Pinpoint the cell where the given text exists, returning its (x, y) midpoint coordinate. 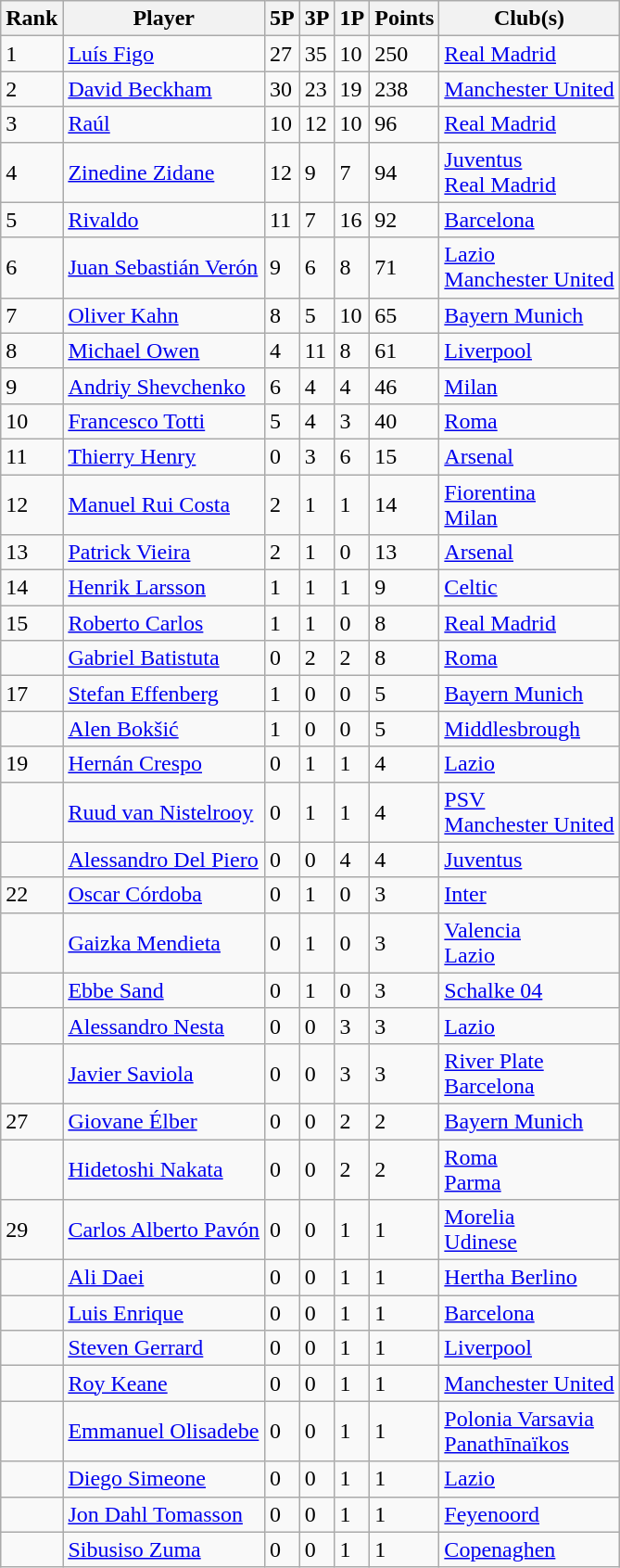
Schalke 04 (529, 990)
23 (317, 89)
92 (404, 220)
Hertha Berlino (529, 1278)
Sibusiso Zuma (164, 1549)
Hidetoshi Nakata (164, 1168)
Ali Daei (164, 1278)
Feyenoord (529, 1514)
Giovane Élber (164, 1121)
Raúl (164, 124)
Jon Dahl Tomasson (164, 1514)
Club(s) (529, 19)
Henrik Larsson (164, 588)
Inter (529, 895)
Alessandro Del Piero (164, 860)
61 (404, 351)
17 (32, 694)
Player (164, 19)
3P (317, 19)
Ruud van Nistelrooy (164, 812)
1P (352, 19)
Fiorentina Milan (529, 504)
PSV Manchester United (529, 812)
Roberto Carlos (164, 623)
Copenaghen (529, 1549)
22 (32, 895)
Stefan Effenberg (164, 694)
Celtic (529, 588)
35 (317, 54)
Manuel Rui Costa (164, 504)
Alessandro Nesta (164, 1026)
29 (32, 1230)
Gaizka Mendieta (164, 942)
40 (404, 421)
Zinedine Zidane (164, 172)
Gabriel Batistuta (164, 658)
Thierry Henry (164, 456)
71 (404, 267)
Diego Simeone (164, 1479)
65 (404, 315)
16 (352, 220)
250 (404, 54)
Roy Keane (164, 1383)
30 (283, 89)
River Plate Barcelona (529, 1074)
Steven Gerrard (164, 1348)
Oscar Córdoba (164, 895)
46 (404, 386)
Carlos Alberto Pavón (164, 1230)
96 (404, 124)
238 (404, 89)
Francesco Totti (164, 421)
Valencia Lazio (529, 942)
Rivaldo (164, 220)
Alen Bokšić (164, 729)
Lazio Manchester United (529, 267)
Andriy Shevchenko (164, 386)
Juventus (529, 860)
Rank (32, 19)
Milan (529, 386)
Luís Figo (164, 54)
Emmanuel Olisadebe (164, 1432)
David Beckham (164, 89)
Middlesbrough (529, 729)
Michael Owen (164, 351)
Javier Saviola (164, 1074)
Juventus Real Madrid (529, 172)
Juan Sebastián Verón (164, 267)
94 (404, 172)
Roma Parma (529, 1168)
Morelia Udinese (529, 1230)
Polonia Varsavia Panathīnaïkos (529, 1432)
Ebbe Sand (164, 990)
Patrick Vieira (164, 553)
Oliver Kahn (164, 315)
5P (283, 19)
Hernán Crespo (164, 764)
Points (404, 19)
Luis Enrique (164, 1313)
